Provide the (X, Y) coordinate of the cell's center where the given text is located.  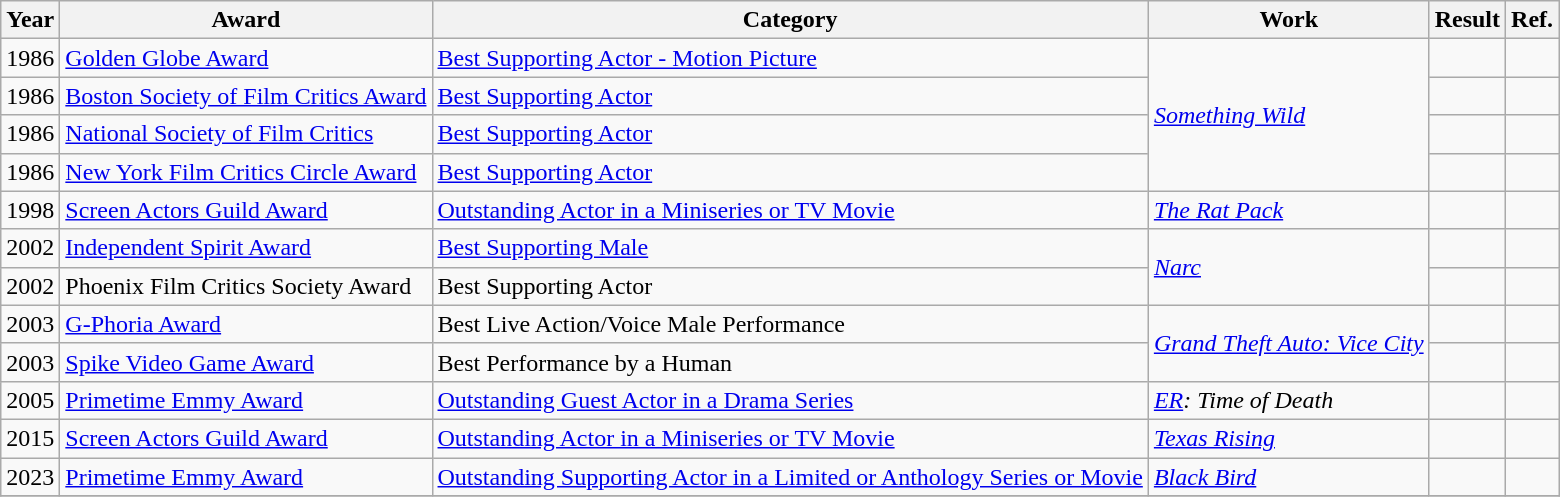
G-Phoria Award (246, 324)
Category (790, 20)
Ref. (1532, 20)
Phoenix Film Critics Society Award (246, 286)
Outstanding Guest Actor in a Drama Series (790, 400)
Black Bird (1288, 477)
Result (1467, 20)
Best Performance by a Human (790, 362)
Something Wild (1288, 115)
Year (30, 20)
Independent Spirit Award (246, 248)
Spike Video Game Award (246, 362)
Texas Rising (1288, 438)
2015 (30, 438)
2005 (30, 400)
Best Supporting Male (790, 248)
Boston Society of Film Critics Award (246, 96)
Best Supporting Actor - Motion Picture (790, 58)
National Society of Film Critics (246, 134)
Grand Theft Auto: Vice City (1288, 343)
Outstanding Supporting Actor in a Limited or Anthology Series or Movie (790, 477)
1998 (30, 210)
Award (246, 20)
The Rat Pack (1288, 210)
ER: Time of Death (1288, 400)
Work (1288, 20)
2023 (30, 477)
New York Film Critics Circle Award (246, 172)
Best Live Action/Voice Male Performance (790, 324)
Narc (1288, 267)
Golden Globe Award (246, 58)
